Determine the (X, Y) coordinate at the center of the cell enclosing the given text.  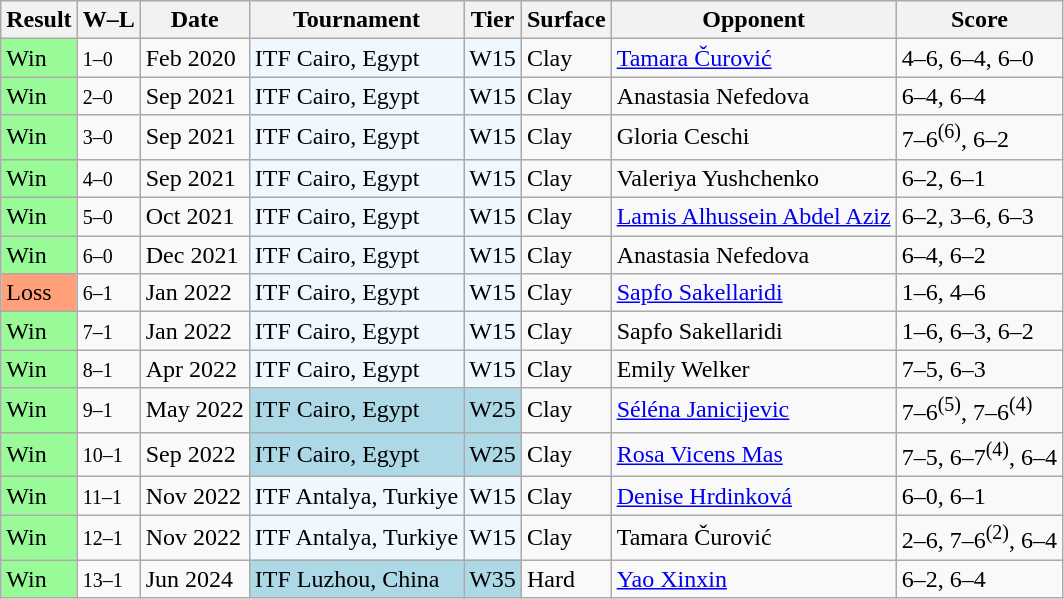
1–6, 6–3, 6–2 (979, 331)
7–6(5), 7–6(4) (979, 410)
Oct 2021 (194, 217)
2–0 (108, 96)
Yao Xinxin (754, 579)
Rosa Vicens Mas (754, 454)
Apr 2022 (194, 369)
1–0 (108, 58)
ITF Luzhou, China (356, 579)
13–1 (108, 579)
11–1 (108, 496)
6–4, 6–2 (979, 255)
Score (979, 20)
Valeriya Yushchenko (754, 178)
6–2, 6–1 (979, 178)
Date (194, 20)
Sep 2022 (194, 454)
12–1 (108, 538)
1–6, 4–6 (979, 293)
7–5, 6–3 (979, 369)
W–L (108, 20)
4–6, 6–4, 6–0 (979, 58)
Opponent (754, 20)
7–1 (108, 331)
7–5, 6–7(4), 6–4 (979, 454)
6–0, 6–1 (979, 496)
Result (39, 20)
Tier (493, 20)
Lamis Alhussein Abdel Aziz (754, 217)
Jun 2024 (194, 579)
Tournament (356, 20)
W35 (493, 579)
Séléna Janicijevic (754, 410)
Gloria Ceschi (754, 138)
3–0 (108, 138)
7–6(6), 6–2 (979, 138)
Hard (566, 579)
Feb 2020 (194, 58)
8–1 (108, 369)
6–0 (108, 255)
4–0 (108, 178)
6–4, 6–4 (979, 96)
9–1 (108, 410)
Denise Hrdinková (754, 496)
Emily Welker (754, 369)
6–1 (108, 293)
5–0 (108, 217)
Dec 2021 (194, 255)
2–6, 7–6(2), 6–4 (979, 538)
10–1 (108, 454)
6–2, 6–4 (979, 579)
Loss (39, 293)
6–2, 3–6, 6–3 (979, 217)
Surface (566, 20)
May 2022 (194, 410)
